Provide the [x, y] coordinate of the cell's center where the given text is located.  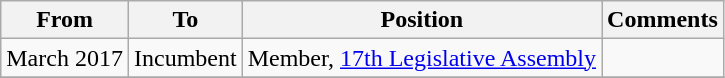
Comments [663, 20]
Position [422, 20]
Incumbent [185, 58]
March 2017 [65, 58]
From [65, 20]
Member, 17th Legislative Assembly [422, 58]
To [185, 20]
